From the cell containing the given text, extract its center point as [X, Y] coordinate. 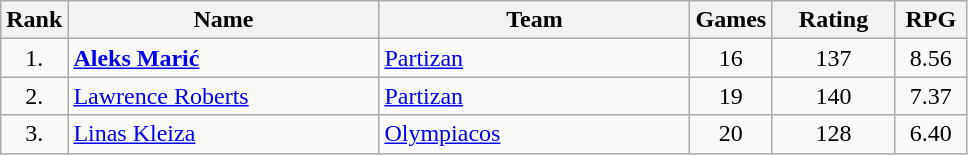
137 [834, 58]
128 [834, 134]
Linas Kleiza [224, 134]
16 [731, 58]
7.37 [930, 96]
Lawrence Roberts [224, 96]
Games [731, 20]
1. [34, 58]
20 [731, 134]
19 [731, 96]
6.40 [930, 134]
140 [834, 96]
Rank [34, 20]
Olympiacos [534, 134]
Aleks Marić [224, 58]
Rating [834, 20]
RPG [930, 20]
8.56 [930, 58]
Name [224, 20]
3. [34, 134]
Team [534, 20]
2. [34, 96]
